Capture the cell that displays the provided text and extract its [x, y] central coordinate. 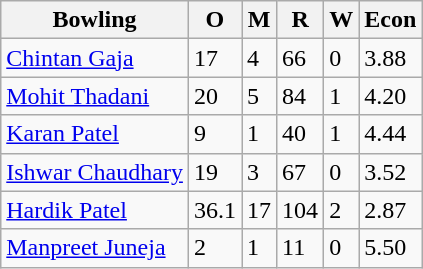
W [342, 20]
4 [260, 58]
Manpreet Juneja [95, 248]
67 [300, 172]
Econ [390, 20]
3.52 [390, 172]
19 [214, 172]
40 [300, 134]
36.1 [214, 210]
Mohit Thadani [95, 96]
104 [300, 210]
84 [300, 96]
Bowling [95, 20]
Karan Patel [95, 134]
Hardik Patel [95, 210]
2.87 [390, 210]
O [214, 20]
11 [300, 248]
5 [260, 96]
20 [214, 96]
R [300, 20]
M [260, 20]
4.44 [390, 134]
5.50 [390, 248]
3 [260, 172]
Ishwar Chaudhary [95, 172]
3.88 [390, 58]
Chintan Gaja [95, 58]
9 [214, 134]
66 [300, 58]
4.20 [390, 96]
